Find where the given text appears and provide that cell's center as [x, y] coordinate. 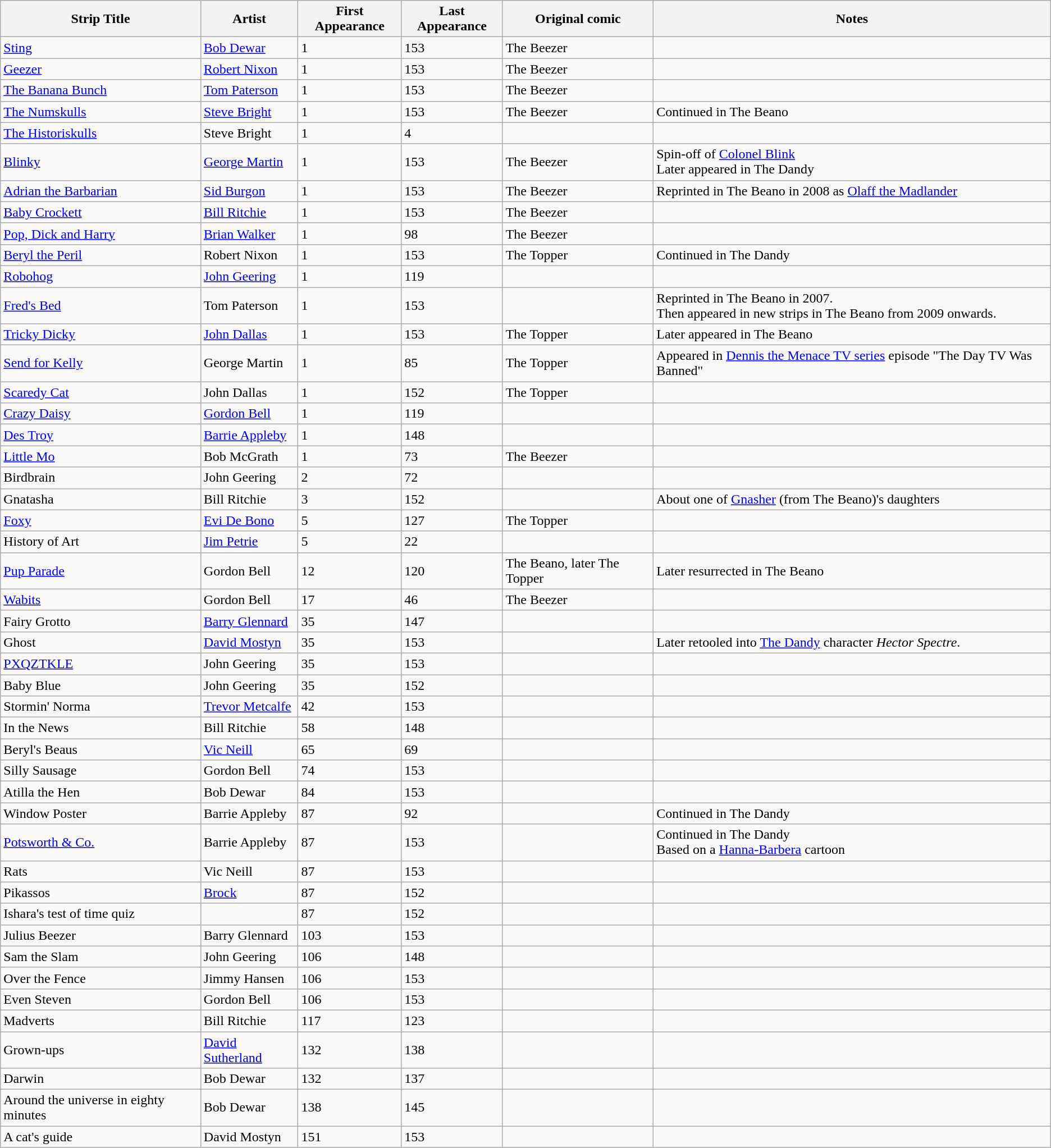
84 [350, 792]
Pup Parade [101, 570]
Beryl the Peril [101, 255]
137 [452, 1079]
Birdbrain [101, 478]
69 [452, 749]
Window Poster [101, 813]
Wabits [101, 600]
The Numskulls [101, 112]
A cat's guide [101, 1137]
Over the Fence [101, 978]
Notes [852, 19]
Bob McGrath [249, 456]
History of Art [101, 542]
The Beano, later The Topper [578, 570]
Jimmy Hansen [249, 978]
Stormin' Norma [101, 707]
Foxy [101, 520]
73 [452, 456]
Adrian the Barbarian [101, 191]
120 [452, 570]
3 [350, 499]
85 [452, 364]
Jim Petrie [249, 542]
Trevor Metcalfe [249, 707]
Original comic [578, 19]
4 [452, 133]
First Appearance [350, 19]
Grown-ups [101, 1050]
Spin-off of Colonel BlinkLater appeared in The Dandy [852, 162]
Gnatasha [101, 499]
46 [452, 600]
Brock [249, 893]
123 [452, 1021]
Little Mo [101, 456]
22 [452, 542]
The Historiskulls [101, 133]
12 [350, 570]
127 [452, 520]
Fred's Bed [101, 305]
117 [350, 1021]
About one of Gnasher (from The Beano)'s daughters [852, 499]
Around the universe in eighty minutes [101, 1108]
42 [350, 707]
147 [452, 621]
Baby Blue [101, 685]
Rats [101, 871]
Later retooled into The Dandy character Hector Spectre. [852, 642]
Pop, Dick and Harry [101, 234]
Reprinted in The Beano in 2007.Then appeared in new strips in The Beano from 2009 onwards. [852, 305]
Scaredy Cat [101, 392]
Tricky Dicky [101, 335]
Even Steven [101, 999]
Beryl's Beaus [101, 749]
Brian Walker [249, 234]
Continued in The Beano [852, 112]
Crazy Daisy [101, 414]
Sting [101, 48]
Silly Sausage [101, 771]
65 [350, 749]
Later resurrected in The Beano [852, 570]
Geezer [101, 69]
72 [452, 478]
103 [350, 935]
Atilla the Hen [101, 792]
Send for Kelly [101, 364]
Baby Crockett [101, 212]
Madverts [101, 1021]
Sam the Slam [101, 957]
151 [350, 1137]
Ishara's test of time quiz [101, 914]
Des Troy [101, 435]
Potsworth & Co. [101, 842]
2 [350, 478]
Evi De Bono [249, 520]
58 [350, 728]
92 [452, 813]
Reprinted in The Beano in 2008 as Olaff the Madlander [852, 191]
David Sutherland [249, 1050]
74 [350, 771]
PXQZTKLE [101, 664]
Julius Beezer [101, 935]
The Banana Bunch [101, 90]
98 [452, 234]
Pikassos [101, 893]
In the News [101, 728]
Last Appearance [452, 19]
Fairy Grotto [101, 621]
Robohog [101, 276]
Later appeared in The Beano [852, 335]
Sid Burgon [249, 191]
Strip Title [101, 19]
Blinky [101, 162]
Artist [249, 19]
Ghost [101, 642]
17 [350, 600]
145 [452, 1108]
Appeared in Dennis the Menace TV series episode "The Day TV Was Banned" [852, 364]
Continued in The DandyBased on a Hanna-Barbera cartoon [852, 842]
Darwin [101, 1079]
